Identify which cell holds the provided text, then report its (X, Y) central coordinate. 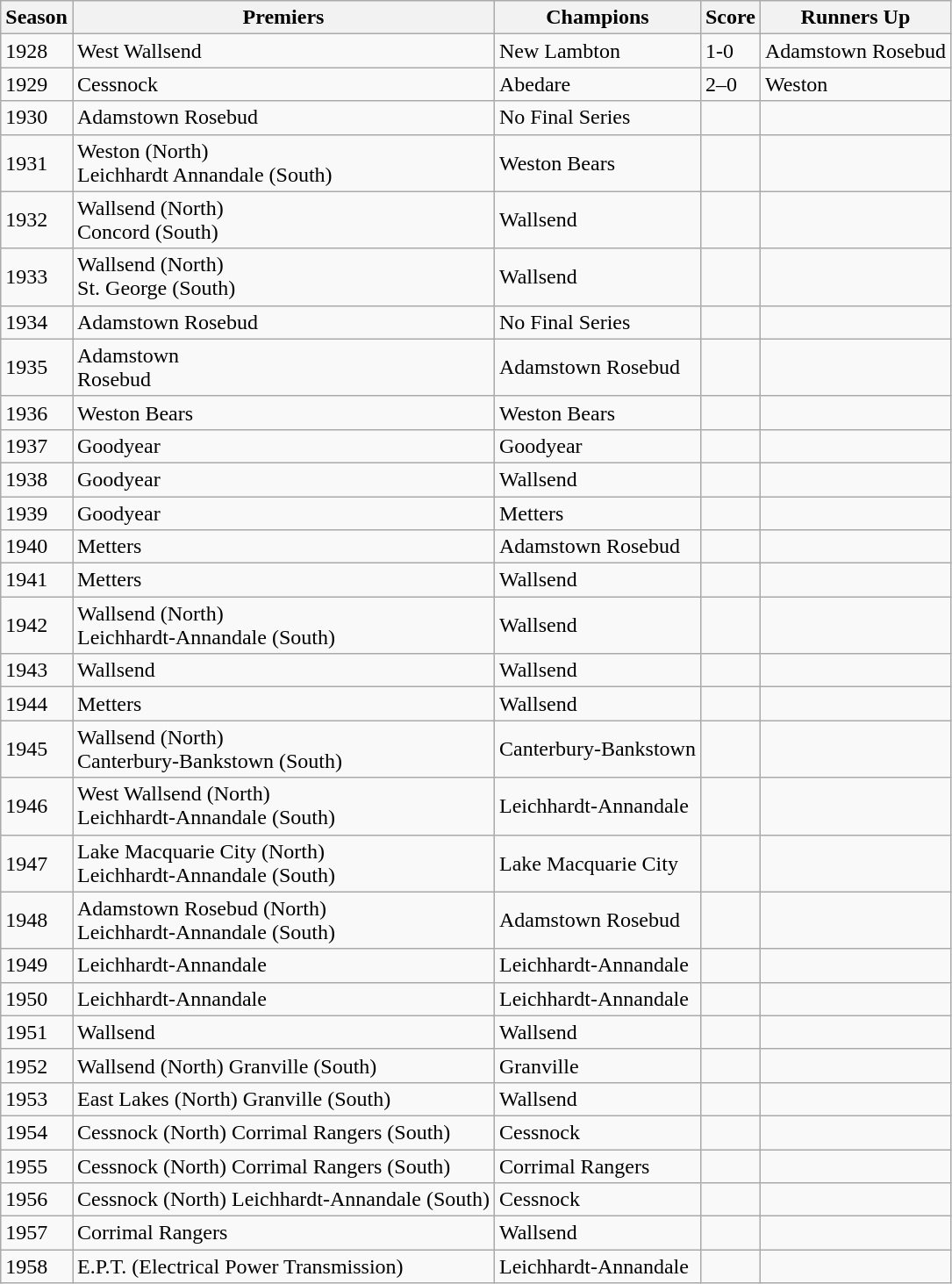
Lake Macquarie City (North)Leichhardt-Annandale (South) (283, 864)
Weston (855, 84)
Cessnock (North) Leichhardt-Annandale (South) (283, 1200)
Granville (597, 1065)
1931 (37, 163)
Adamstown Rosebud (North)Leichhardt-Annandale (South) (283, 920)
1938 (37, 479)
1933 (37, 277)
East Lakes (North) Granville (South) (283, 1099)
1-0 (730, 51)
1943 (37, 671)
1932 (37, 219)
1942 (37, 625)
1944 (37, 704)
1934 (37, 322)
New Lambton (597, 51)
West Wallsend (North)Leichhardt-Annandale (South) (283, 806)
Runners Up (855, 18)
Premiers (283, 18)
1946 (37, 806)
1937 (37, 446)
Score (730, 18)
1954 (37, 1132)
1952 (37, 1065)
1948 (37, 920)
1935 (37, 367)
Canterbury-Bankstown (597, 750)
1940 (37, 547)
1936 (37, 412)
1929 (37, 84)
AdamstownRosebud (283, 367)
Abedare (597, 84)
Season (37, 18)
E.P.T. (Electrical Power Transmission) (283, 1266)
Lake Macquarie City (597, 864)
Wallsend (North)Concord (South) (283, 219)
1955 (37, 1166)
1945 (37, 750)
1941 (37, 580)
Weston (North)Leichhardt Annandale (South) (283, 163)
1949 (37, 965)
Wallsend (North) Canterbury-Bankstown (South) (283, 750)
Wallsend (North)Leichhardt-Annandale (South) (283, 625)
Wallsend (North) Granville (South) (283, 1065)
1956 (37, 1200)
1953 (37, 1099)
West Wallsend (283, 51)
1939 (37, 513)
1951 (37, 1032)
1947 (37, 864)
Champions (597, 18)
1930 (37, 118)
Wallsend (North)St. George (South) (283, 277)
1950 (37, 999)
1958 (37, 1266)
2–0 (730, 84)
1957 (37, 1233)
1928 (37, 51)
